Return [x, y] of the center of cell containing provided text 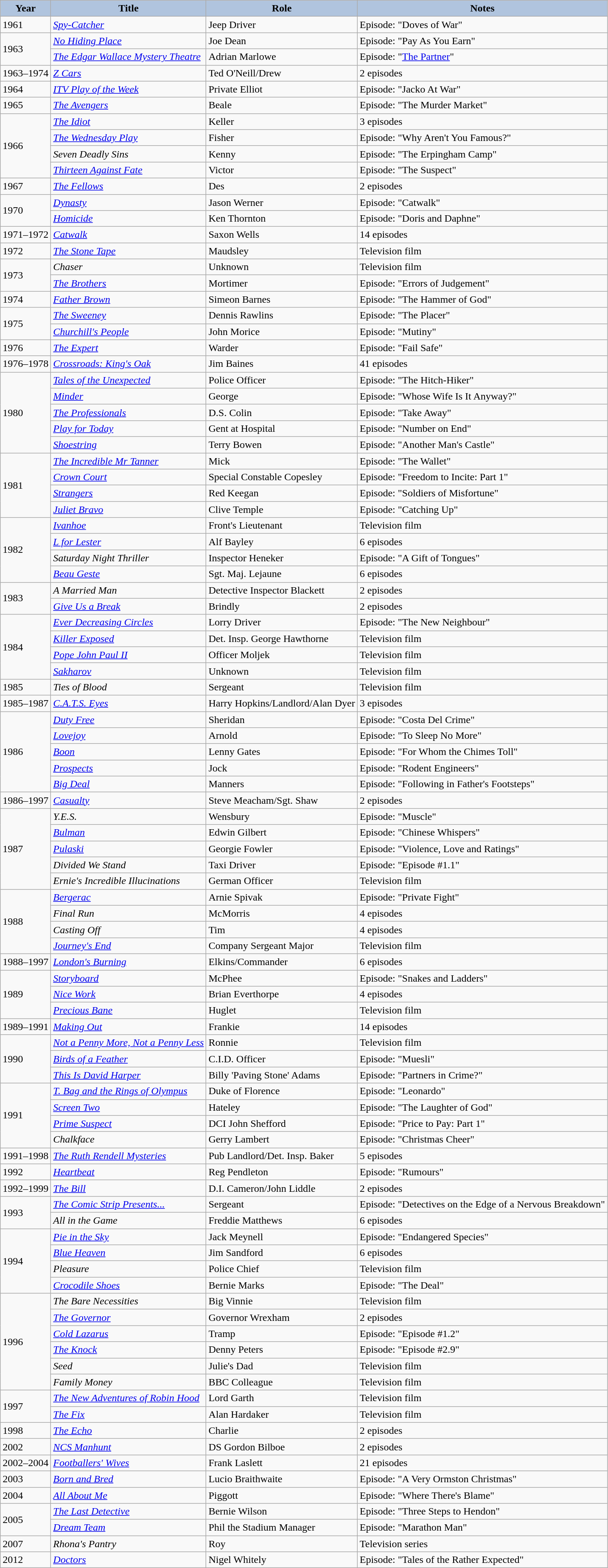
Victor [282, 170]
Born and Bred [129, 1479]
1982 [25, 550]
1986–1997 [25, 800]
Jack Meynell [282, 1237]
1983 [25, 598]
Episode: "Muscle" [482, 816]
1985 [25, 687]
Crocodile Shoes [129, 1285]
The Ruth Rendell Mysteries [129, 1156]
1988 [25, 921]
Boon [129, 752]
All About Me [129, 1495]
Georgie Fowler [282, 849]
Denny Peters [282, 1350]
Episode: "The Wallet" [482, 461]
Lucio Braithwaite [282, 1479]
Episode: "Soldiers of Misfortune" [482, 493]
2007 [25, 1544]
Screen Two [129, 1107]
Ivanhoe [129, 526]
Episode: "Doris and Daphne" [482, 219]
1994 [25, 1261]
Chalkface [129, 1140]
NCS Manhunt [129, 1447]
Episode: "Private Fight" [482, 897]
21 episodes [482, 1463]
Episode: "The Deal" [482, 1285]
Inspector Heneker [282, 558]
Alan Hardaker [282, 1414]
London's Burning [129, 962]
Freddie Matthews [282, 1220]
1996 [25, 1342]
Pope John Paul II [129, 655]
Chaser [129, 267]
Episode: "The Suspect" [482, 170]
Ever Decreasing Circles [129, 622]
Episode: "Endangered Species" [482, 1237]
Piggott [282, 1495]
German Officer [282, 881]
Casting Off [129, 929]
The Comic Strip Presents... [129, 1204]
Year [25, 8]
Episode: "Following in Father's Footsteps" [482, 784]
Episode: "Marathon Man" [482, 1528]
Episode: "Snakes and Ladders" [482, 978]
Z Cars [129, 73]
DS Gordon Bilboe [282, 1447]
Birds of a Feather [129, 1059]
Episode: "Episode #1.1" [482, 865]
Episode: "Three Steps to Hendon" [482, 1512]
Fisher [282, 138]
Episode: "Tales of the Rather Expected" [482, 1560]
Heartbeat [129, 1172]
Reg Pendleton [282, 1172]
Brindly [282, 606]
BBC Colleague [282, 1382]
Episode: "Catching Up" [482, 510]
Doctors [129, 1560]
A Married Man [129, 590]
Beau Geste [129, 574]
Special Constable Copesley [282, 477]
Thirteen Against Fate [129, 170]
1991 [25, 1115]
Big Vinnie [282, 1301]
Sakharov [129, 671]
Simeon Barnes [282, 299]
Pie in the Sky [129, 1237]
1966 [25, 146]
Play for Today [129, 428]
1963 [25, 49]
Family Money [129, 1382]
Episode: "Errors of Judgement" [482, 283]
Episode: "A Very Ormston Christmas" [482, 1479]
D.I. Cameron/John Liddle [282, 1188]
Terry Bowen [282, 445]
George [282, 396]
Governor Wrexham [282, 1317]
1965 [25, 105]
Episode: "Price to Pay: Part 1" [482, 1123]
The Wednesday Play [129, 138]
Seven Deadly Sins [129, 154]
D.S. Colin [282, 412]
Making Out [129, 1027]
Episode: "Rumours" [482, 1172]
Nigel Whitely [282, 1560]
Episode: "Partners in Crime?" [482, 1075]
Episode: "Detectives on the Edge of a Nervous Breakdown" [482, 1204]
Saturday Night Thriller [129, 558]
Episode: "For Whom the Chimes Toll" [482, 752]
John Morice [282, 332]
Episode: "Rodent Engineers" [482, 768]
Mortimer [282, 283]
Footballers' Wives [129, 1463]
Episode: "Whose Wife Is It Anyway?" [482, 396]
Prospects [129, 768]
Spy-Catcher [129, 25]
Episode: "Episode #2.9" [482, 1350]
Charlie [282, 1430]
Dennis Rawlins [282, 315]
The Governor [129, 1317]
1993 [25, 1212]
Episode: "The Hammer of God" [482, 299]
T. Bag and the Rings of Olympus [129, 1091]
2002–2004 [25, 1463]
Cold Lazarus [129, 1334]
Television series [482, 1544]
Hateley [282, 1107]
Saxon Wells [282, 235]
Gerry Lambert [282, 1140]
Episode: "Episode #1.2" [482, 1334]
Police Officer [282, 380]
1989 [25, 994]
Sheridan [282, 720]
Keller [282, 121]
The Bare Necessities [129, 1301]
Duty Free [129, 720]
Episode: "Catwalk" [482, 203]
1984 [25, 647]
Lovejoy [129, 736]
Red Keegan [282, 493]
Alf Bayley [282, 542]
The Expert [129, 348]
Lenny Gates [282, 752]
Role [282, 8]
Joe Dean [282, 41]
Episode: "A Gift of Tongues" [482, 558]
McMorris [282, 913]
Bulman [129, 833]
Big Deal [129, 784]
The Idiot [129, 121]
1964 [25, 89]
L for Lester [129, 542]
1992 [25, 1172]
Episode: "The Placer" [482, 315]
Episode: "The Murder Market" [482, 105]
Adrian Marlowe [282, 57]
Sgt. Maj. Lejaune [282, 574]
DCI John Shefford [282, 1123]
Ronnie [282, 1043]
Tramp [282, 1334]
1967 [25, 186]
Episode: "Where There's Blame" [482, 1495]
Episode: "To Sleep No More" [482, 736]
Bernie Wilson [282, 1512]
The Bill [129, 1188]
1976 [25, 348]
The Edgar Wallace Mystery Theatre [129, 57]
1970 [25, 211]
Not a Penny More, Not a Penny Less [129, 1043]
1976–1978 [25, 364]
Episode: "Costa Del Crime" [482, 720]
Ernie's Incredible Illucinations [129, 881]
Shoestring [129, 445]
Huglet [282, 1011]
Y.E.S. [129, 816]
1991–1998 [25, 1156]
Episode: "Freedom to Incite: Part 1" [482, 477]
2002 [25, 1447]
Frank Laslett [282, 1463]
The Fellows [129, 186]
Episode: "The Partner" [482, 57]
1963–1974 [25, 73]
Precious Bane [129, 1011]
Roy [282, 1544]
ITV Play of the Week [129, 89]
Detective Inspector Blackett [282, 590]
Homicide [129, 219]
Lord Garth [282, 1398]
Jim Baines [282, 364]
Episode: "The New Neighbour" [482, 622]
Divided We Stand [129, 865]
Jason Werner [282, 203]
The Incredible Mr Tanner [129, 461]
1988–1997 [25, 962]
Churchill's People [129, 332]
Father Brown [129, 299]
Frankie [282, 1027]
Episode: "Another Man's Castle" [482, 445]
1975 [25, 324]
Crown Court [129, 477]
Dream Team [129, 1528]
1972 [25, 251]
1974 [25, 299]
Episode: "Christmas Cheer" [482, 1140]
Bernie Marks [282, 1285]
Episode: "Violence, Love and Ratings" [482, 849]
1980 [25, 412]
Storyboard [129, 978]
1973 [25, 275]
Blue Heaven [129, 1253]
Private Elliot [282, 89]
Pleasure [129, 1269]
Clive Temple [282, 510]
Give Us a Break [129, 606]
The Fix [129, 1414]
Phil the Stadium Manager [282, 1528]
Mick [282, 461]
This Is David Harper [129, 1075]
1987 [25, 849]
1985–1987 [25, 703]
Strangers [129, 493]
Des [282, 186]
Julie's Dad [282, 1366]
Episode: "The Hitch-Hiker" [482, 380]
Arnold [282, 736]
Beale [282, 105]
Catwalk [129, 235]
Company Sergeant Major [282, 946]
2004 [25, 1495]
Brian Everthorpe [282, 994]
Tim [282, 929]
Episode: "Chinese Whispers" [482, 833]
C.I.D. Officer [282, 1059]
Ken Thornton [282, 219]
1961 [25, 25]
Rhona's Pantry [129, 1544]
Tales of the Unexpected [129, 380]
Jim Sandford [282, 1253]
Front's Lieutenant [282, 526]
Episode: "The Erpingham Camp" [482, 154]
Manners [282, 784]
Arnie Spivak [282, 897]
Duke of Florence [282, 1091]
The Professionals [129, 412]
Episode: "Muesli" [482, 1059]
Crossroads: King's Oak [129, 364]
1971–1972 [25, 235]
Ted O'Neill/Drew [282, 73]
Title [129, 8]
Wensbury [282, 816]
The New Adventures of Robin Hood [129, 1398]
1981 [25, 485]
Journey's End [129, 946]
2005 [25, 1520]
The Echo [129, 1430]
Episode: "Take Away" [482, 412]
The Stone Tape [129, 251]
Episode: "Mutiny" [482, 332]
1989–1991 [25, 1027]
Gent at Hospital [282, 428]
Dynasty [129, 203]
Pulaski [129, 849]
The Avengers [129, 105]
Seed [129, 1366]
Lorry Driver [282, 622]
1986 [25, 752]
Bergerac [129, 897]
Final Run [129, 913]
The Last Detective [129, 1512]
1998 [25, 1430]
Maudsley [282, 251]
Billy 'Paving Stone' Adams [282, 1075]
Episode: "Jacko At War" [482, 89]
Det. Insp. George Hawthorne [282, 639]
Juliet Bravo [129, 510]
41 episodes [482, 364]
Police Chief [282, 1269]
Elkins/Commander [282, 962]
Harry Hopkins/Landlord/Alan Dyer [282, 703]
No Hiding Place [129, 41]
Prime Suspect [129, 1123]
Pub Landlord/Det. Insp. Baker [282, 1156]
Episode: "Doves of War" [482, 25]
1997 [25, 1406]
Episode: "Fail Safe" [482, 348]
Episode: "Why Aren't You Famous?" [482, 138]
Ties of Blood [129, 687]
The Sweeney [129, 315]
Killer Exposed [129, 639]
Jeep Driver [282, 25]
Jock [282, 768]
Officer Moljek [282, 655]
Nice Work [129, 994]
Episode: "Pay As You Earn" [482, 41]
The Knock [129, 1350]
Casualty [129, 800]
Episode: "Leonardo" [482, 1091]
Episode: "The Laughter of God" [482, 1107]
Steve Meacham/Sgt. Shaw [282, 800]
McPhee [282, 978]
2012 [25, 1560]
1992–1999 [25, 1188]
Minder [129, 396]
Edwin Gilbert [282, 833]
All in the Game [129, 1220]
Warder [282, 348]
Taxi Driver [282, 865]
1990 [25, 1059]
Episode: "Number on End" [482, 428]
5 episodes [482, 1156]
Notes [482, 8]
2003 [25, 1479]
The Brothers [129, 283]
C.A.T.S. Eyes [129, 703]
Kenny [282, 154]
